Extract the (X, Y) coordinate from the center of the cell holding the provided text.  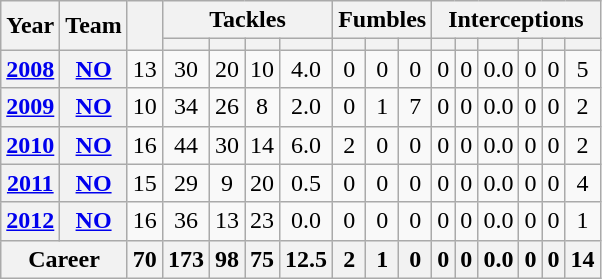
173 (186, 259)
23 (262, 221)
4 (582, 183)
4.0 (306, 69)
44 (186, 145)
2011 (30, 183)
70 (144, 259)
Year (30, 26)
2009 (30, 107)
36 (186, 221)
2012 (30, 221)
12.5 (306, 259)
34 (186, 107)
2008 (30, 69)
75 (262, 259)
Career (64, 259)
15 (144, 183)
Team (94, 26)
Tackles (247, 20)
6.0 (306, 145)
0.5 (306, 183)
2010 (30, 145)
26 (226, 107)
7 (416, 107)
5 (582, 69)
8 (262, 107)
29 (186, 183)
2.0 (306, 107)
Interceptions (516, 20)
98 (226, 259)
Fumbles (382, 20)
9 (226, 183)
